Capture the cell that displays the provided text and extract its [x, y] central coordinate. 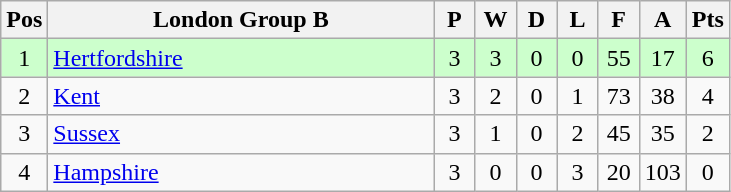
Hampshire [241, 172]
35 [662, 134]
Kent [241, 96]
73 [618, 96]
Hertfordshire [241, 58]
45 [618, 134]
W [496, 20]
17 [662, 58]
Pos [24, 20]
London Group B [241, 20]
20 [618, 172]
Pts [708, 20]
F [618, 20]
D [536, 20]
38 [662, 96]
P [454, 20]
6 [708, 58]
L [578, 20]
55 [618, 58]
A [662, 20]
Sussex [241, 134]
103 [662, 172]
